Scan for the cell matching the given text and deliver its [x, y] coordinate at center. 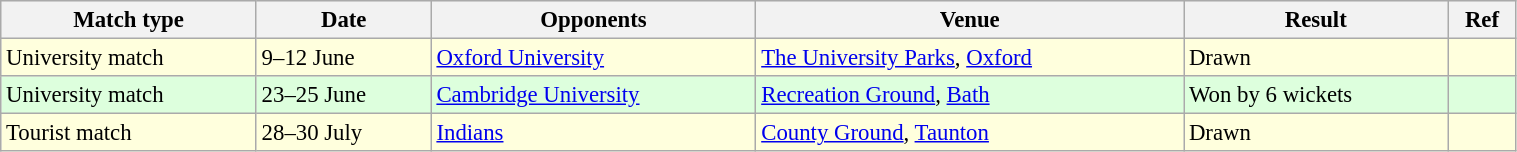
Recreation Ground, Bath [970, 95]
28–30 July [344, 133]
Tourist match [129, 133]
County Ground, Taunton [970, 133]
The University Parks, Oxford [970, 58]
9–12 June [344, 58]
Date [344, 20]
Oxford University [594, 58]
Ref [1482, 20]
Indians [594, 133]
Result [1316, 20]
Opponents [594, 20]
Match type [129, 20]
Cambridge University [594, 95]
Venue [970, 20]
Won by 6 wickets [1316, 95]
23–25 June [344, 95]
